Identify which cell holds the provided text, then report its (X, Y) central coordinate. 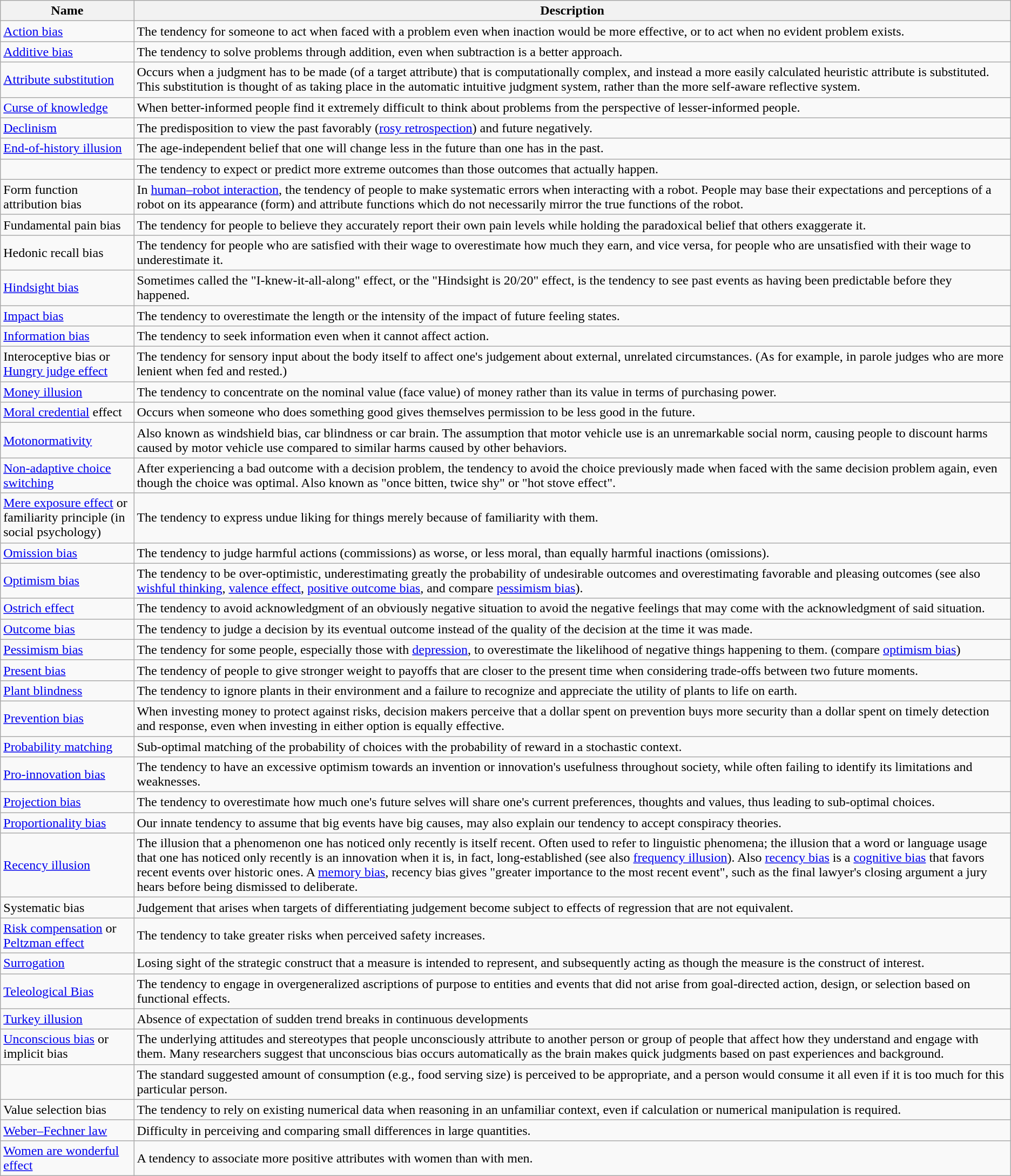
Additive bias (67, 52)
The tendency for people to believe they accurately report their own pain levels while holding the paradoxical belief that others exaggerate it. (572, 225)
Form function attribution bias (67, 197)
Mere exposure effect or familiarity principle (in social psychology) (67, 518)
The tendency to take greater risks when perceived safety increases. (572, 935)
Outcome bias (67, 629)
Weber–Fechner law (67, 1130)
The age-independent belief that one will change less in the future than one has in the past. (572, 148)
Information bias (67, 336)
Optimism bias (67, 581)
Absence of expectation of sudden trend breaks in continuous developments (572, 1019)
Present bias (67, 670)
Systematic bias (67, 908)
Fundamental pain bias (67, 225)
Probability matching (67, 747)
Recency illusion (67, 865)
Omission bias (67, 553)
The tendency to ignore plants in their environment and a failure to recognize and appreciate the utility of plants to life on earth. (572, 691)
The tendency to expect or predict more extreme outcomes than those outcomes that actually happen. (572, 169)
Turkey illusion (67, 1019)
The tendency to express undue liking for things merely because of familiarity with them. (572, 518)
When better-informed people find it extremely difficult to think about problems from the perspective of lesser-informed people. (572, 107)
The tendency to judge a decision by its eventual outcome instead of the quality of the decision at the time it was made. (572, 629)
Motonormativity (67, 441)
Hedonic recall bias (67, 253)
End-of-history illusion (67, 148)
Risk compensation or Peltzman effect (67, 935)
Non-adaptive choice switching (67, 475)
Value selection bias (67, 1110)
The predisposition to view the past favorably (rosy retrospection) and future negatively. (572, 128)
Curse of knowledge (67, 107)
The tendency to judge harmful actions (commissions) as worse, or less moral, than equally harmful inactions (omissions). (572, 553)
Moral credential effect (67, 413)
Pro-innovation bias (67, 774)
Sub-optimal matching of the probability of choices with the probability of reward in a stochastic context. (572, 747)
The tendency to rely on existing numerical data when reasoning in an unfamiliar context, even if calculation or numerical manipulation is required. (572, 1110)
Hindsight bias (67, 287)
Difficulty in perceiving and comparing small differences in large quantities. (572, 1130)
Impact bias (67, 316)
Description (572, 11)
Action bias (67, 31)
Ostrich effect (67, 609)
Women are wonderful effect (67, 1158)
The tendency to seek information even when it cannot affect action. (572, 336)
The tendency to solve problems through addition, even when subtraction is a better approach. (572, 52)
Plant blindness (67, 691)
Occurs when someone who does something good gives themselves permission to be less good in the future. (572, 413)
Projection bias (67, 802)
The tendency for someone to act when faced with a problem even when inaction would be more effective, or to act when no evident problem exists. (572, 31)
Proportionality bias (67, 823)
Declinism (67, 128)
Attribute substitution (67, 80)
The tendency of people to give stronger weight to payoffs that are closer to the present time when considering trade-offs between two future moments. (572, 670)
Surrogation (67, 963)
Prevention bias (67, 718)
Our innate tendency to assume that big events have big causes, may also explain our tendency to accept conspiracy theories. (572, 823)
Teleological Bias (67, 991)
Money illusion (67, 392)
Judgement that arises when targets of differentiating judgement become subject to effects of regression that are not equivalent. (572, 908)
Unconscious bias or implicit bias (67, 1046)
Name (67, 11)
Pessimism bias (67, 650)
The tendency to concentrate on the nominal value (face value) of money rather than its value in terms of purchasing power. (572, 392)
Interoceptive bias or Hungry judge effect (67, 364)
A tendency to associate more positive attributes with women than with men. (572, 1158)
The tendency to overestimate the length or the intensity of the impact of future feeling states. (572, 316)
